Capture the cell that displays the provided text and extract its [x, y] central coordinate. 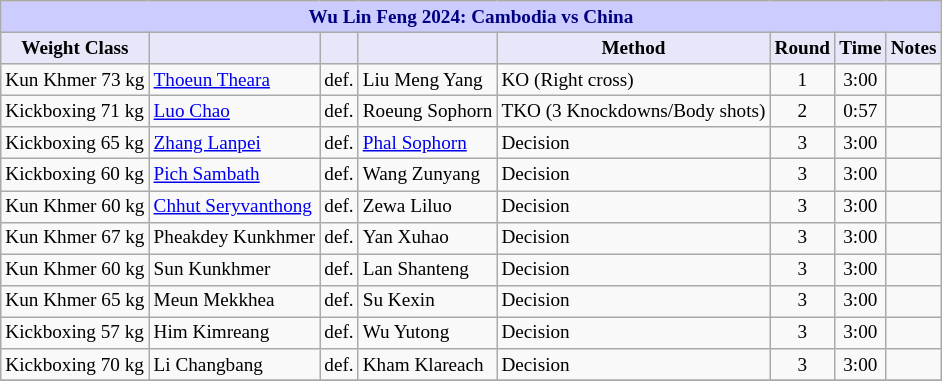
Kickboxing 57 kg [75, 333]
0:57 [860, 111]
Wang Zunyang [428, 175]
Kun Khmer 73 kg [75, 80]
Zewa Liluo [428, 206]
Time [860, 48]
Sun Kunkhmer [234, 270]
2 [802, 111]
Pich Sambath [234, 175]
Him Kimreang [234, 333]
Notes [914, 48]
Chhut Seryvanthong [234, 206]
Kickboxing 71 kg [75, 111]
Luo Chao [234, 111]
Method [634, 48]
Wu Yutong [428, 333]
KO (Right cross) [634, 80]
Su Kexin [428, 301]
Kickboxing 70 kg [75, 365]
Meun Mekkhea [234, 301]
Yan Xuhao [428, 238]
1 [802, 80]
Thoeun Theara [234, 80]
Kun Khmer 67 kg [75, 238]
Roeung Sophorn [428, 111]
Round [802, 48]
Kun Khmer 65 kg [75, 301]
Phal Sophorn [428, 143]
Liu Meng Yang [428, 80]
Kickboxing 60 kg [75, 175]
Kham Klareach [428, 365]
Weight Class [75, 48]
Pheakdey Kunkhmer [234, 238]
TKO (3 Knockdowns/Body shots) [634, 111]
Kickboxing 65 kg [75, 143]
Lan Shanteng [428, 270]
Wu Lin Feng 2024: Cambodia vs China [471, 17]
Zhang Lanpei [234, 143]
Li Changbang [234, 365]
